Provide the (x, y) coordinate of the cell's center where the given text is located.  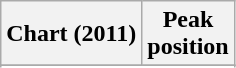
Peak position (188, 34)
Chart (2011) (72, 34)
